Locate the cell with the specified text and output its [x, y] center coordinate. 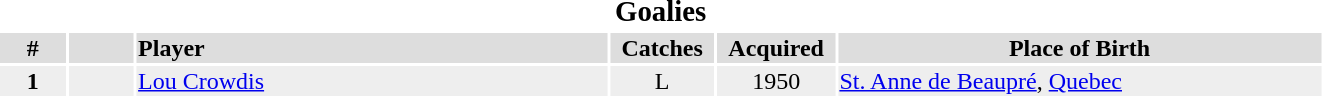
L [662, 81]
1 [32, 81]
Place of Birth [1080, 48]
Player [372, 48]
Acquired [776, 48]
Catches [662, 48]
# [32, 48]
Lou Crowdis [372, 81]
1950 [776, 81]
St. Anne de Beaupré, Quebec [1080, 81]
